Capture the cell that displays the provided text and extract its (x, y) central coordinate. 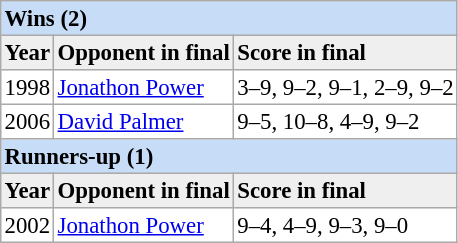
9–4, 4–9, 9–3, 9–0 (346, 225)
Runners-up (1) (230, 156)
2002 (28, 225)
9–5, 10–8, 4–9, 9–2 (346, 121)
3–9, 9–2, 9–1, 2–9, 9–2 (346, 87)
1998 (28, 87)
David Palmer (144, 121)
2006 (28, 121)
Wins (2) (230, 18)
